Return the (x, y) coordinate for the center point of the cell that contains the specified text.  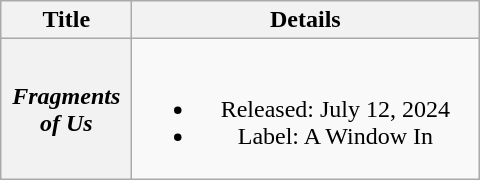
Fragments of Us (66, 109)
Released: July 12, 2024Label: A Window In (306, 109)
Details (306, 20)
Title (66, 20)
